Pinpoint the cell where the given text exists, returning its (X, Y) midpoint coordinate. 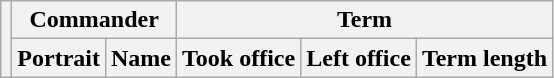
Took office (239, 58)
Term (365, 20)
Commander (94, 20)
Name (140, 58)
Portrait (59, 58)
Term length (484, 58)
Left office (359, 58)
